Extract the (X, Y) coordinate from the center of the cell holding the provided text.  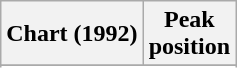
Chart (1992) (72, 34)
Peakposition (189, 34)
